Find where the given text appears and provide that cell's center as [X, Y] coordinate. 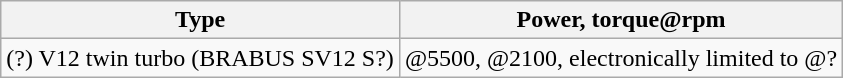
Type [200, 20]
Power, torque@rpm [620, 20]
(?) V12 twin turbo (BRABUS SV12 S?) [200, 58]
@5500, @2100, electronically limited to @? [620, 58]
